Scan for the cell matching the given text and deliver its (X, Y) coordinate at center. 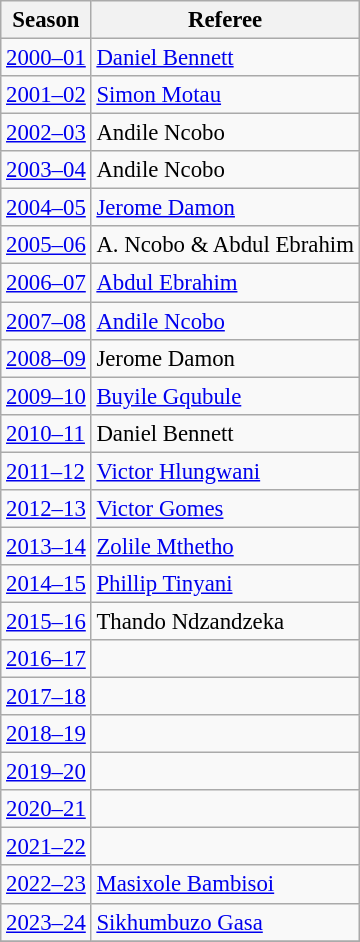
2020–21 (46, 809)
2001–02 (46, 95)
2023–24 (46, 922)
Abdul Ebrahim (225, 283)
2007–08 (46, 321)
2000–01 (46, 58)
2005–06 (46, 245)
Buyile Gqubule (225, 396)
Zolile Mthetho (225, 546)
2013–14 (46, 546)
Sikhumbuzo Gasa (225, 922)
2017–18 (46, 697)
2021–22 (46, 847)
2016–17 (46, 659)
2003–04 (46, 170)
2014–15 (46, 584)
2012–13 (46, 509)
2010–11 (46, 433)
Victor Hlungwani (225, 471)
2022–23 (46, 885)
A. Ncobo & Abdul Ebrahim (225, 245)
Simon Motau (225, 95)
2018–19 (46, 734)
Referee (225, 20)
Masixole Bambisoi (225, 885)
Phillip Tinyani (225, 584)
2006–07 (46, 283)
Season (46, 20)
2011–12 (46, 471)
2015–16 (46, 621)
2008–09 (46, 358)
2004–05 (46, 208)
2019–20 (46, 772)
Victor Gomes (225, 509)
2002–03 (46, 133)
2009–10 (46, 396)
Thando Ndzandzeka (225, 621)
